Return [X, Y] of the center of cell containing provided text 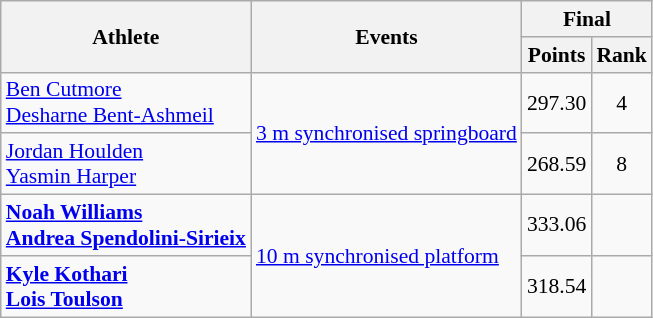
268.59 [556, 164]
333.06 [556, 226]
Ben CutmoreDesharne Bent-Ashmeil [126, 102]
Jordan HouldenYasmin Harper [126, 164]
4 [622, 102]
Kyle KothariLois Toulson [126, 286]
Final [587, 19]
Events [386, 36]
318.54 [556, 286]
Noah WilliamsAndrea Spendolini-Sirieix [126, 226]
Points [556, 55]
Athlete [126, 36]
297.30 [556, 102]
Rank [622, 55]
8 [622, 164]
10 m synchronised platform [386, 256]
3 m synchronised springboard [386, 133]
